Detect which cell encompasses the target text, then output its [X, Y] center coordinate. 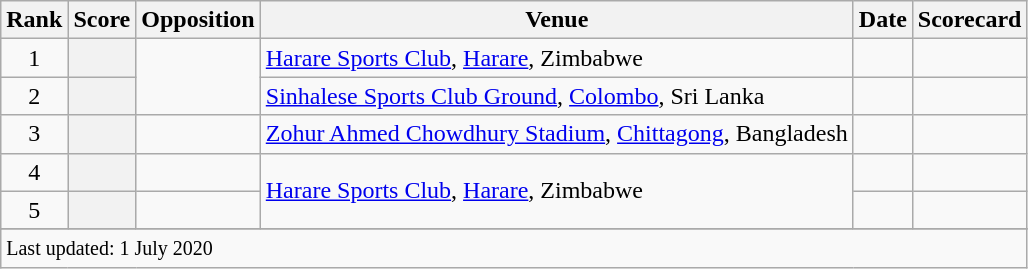
Scorecard [970, 20]
4 [34, 172]
Score [102, 20]
3 [34, 134]
Sinhalese Sports Club Ground, Colombo, Sri Lanka [556, 96]
Date [882, 20]
Zohur Ahmed Chowdhury Stadium, Chittagong, Bangladesh [556, 134]
Rank [34, 20]
Opposition [198, 20]
5 [34, 210]
2 [34, 96]
1 [34, 58]
Venue [556, 20]
Last updated: 1 July 2020 [514, 248]
